Pinpoint the cell where the given text exists, returning its [X, Y] midpoint coordinate. 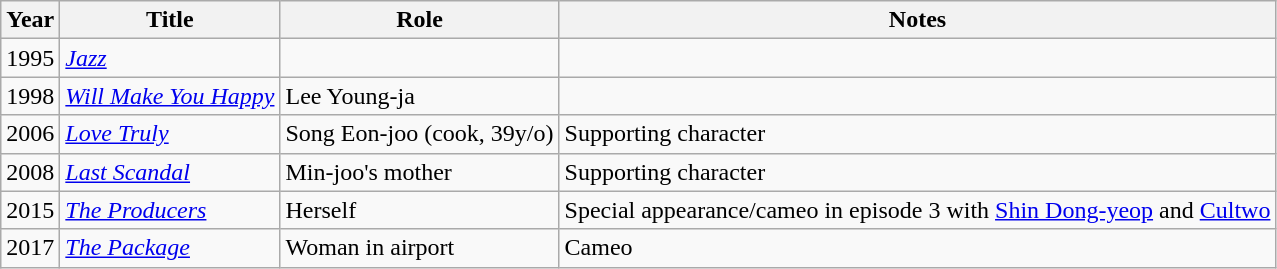
1998 [30, 96]
Jazz [170, 58]
Title [170, 20]
Min-joo's mother [420, 172]
Last Scandal [170, 172]
Herself [420, 210]
The Package [170, 248]
1995 [30, 58]
Song Eon-joo (cook, 39y/o) [420, 134]
Love Truly [170, 134]
Lee Young-ja [420, 96]
2015 [30, 210]
Notes [918, 20]
2008 [30, 172]
Special appearance/cameo in episode 3 with Shin Dong-yeop and Cultwo [918, 210]
Cameo [918, 248]
Role [420, 20]
The Producers [170, 210]
Year [30, 20]
Will Make You Happy [170, 96]
2006 [30, 134]
2017 [30, 248]
Woman in airport [420, 248]
